Return (x, y) of the center of cell containing provided text 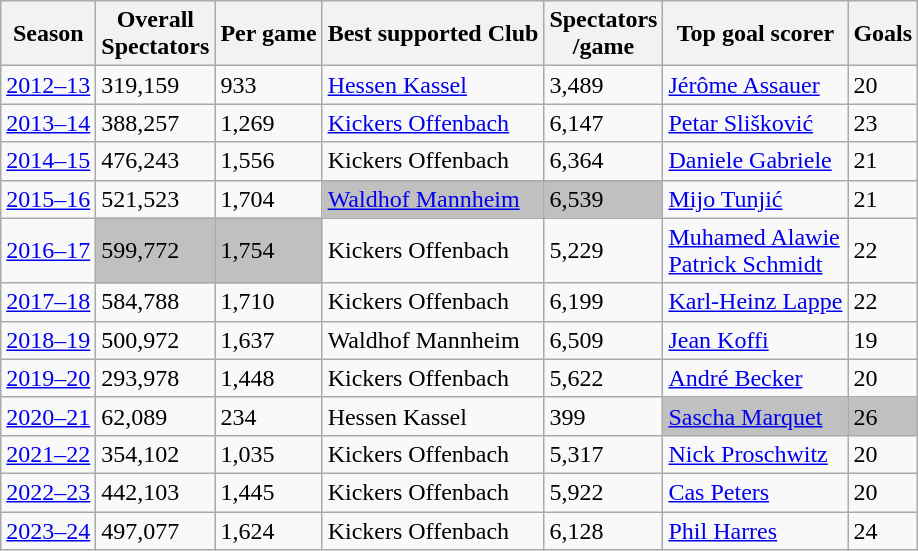
5,229 (604, 250)
5,922 (604, 492)
5,622 (604, 378)
599,772 (156, 250)
Muhamed Alawie Patrick Schmidt (756, 250)
23 (883, 123)
6,199 (604, 302)
234 (268, 416)
Phil Harres (756, 531)
Jean Koffi (756, 340)
Spectators /game (604, 34)
6,364 (604, 161)
2015–16 (48, 199)
2017–18 (48, 302)
2014–15 (48, 161)
Petar Slišković (756, 123)
6,539 (604, 199)
933 (268, 85)
442,103 (156, 492)
1,754 (268, 250)
2023–24 (48, 531)
1,035 (268, 454)
2019–20 (48, 378)
Per game (268, 34)
500,972 (156, 340)
1,269 (268, 123)
Karl-Heinz Lappe (756, 302)
5,317 (604, 454)
2020–21 (48, 416)
1,710 (268, 302)
Sascha Marquet (756, 416)
Top goal scorer (756, 34)
354,102 (156, 454)
6,128 (604, 531)
Goals (883, 34)
293,978 (156, 378)
521,523 (156, 199)
Daniele Gabriele (756, 161)
Season (48, 34)
3,489 (604, 85)
Mijo Tunjić (756, 199)
Jérôme Assauer (756, 85)
24 (883, 531)
1,445 (268, 492)
476,243 (156, 161)
Overall Spectators (156, 34)
Nick Proschwitz (756, 454)
2013–14 (48, 123)
19 (883, 340)
26 (883, 416)
1,704 (268, 199)
1,637 (268, 340)
2016–17 (48, 250)
1,448 (268, 378)
Best supported Club (433, 34)
2022–23 (48, 492)
388,257 (156, 123)
Cas Peters (756, 492)
André Becker (756, 378)
1,624 (268, 531)
584,788 (156, 302)
62,089 (156, 416)
399 (604, 416)
2012–13 (48, 85)
2021–22 (48, 454)
1,556 (268, 161)
2018–19 (48, 340)
319,159 (156, 85)
6,509 (604, 340)
497,077 (156, 531)
6,147 (604, 123)
